Return [X, Y] of the center of cell containing provided text 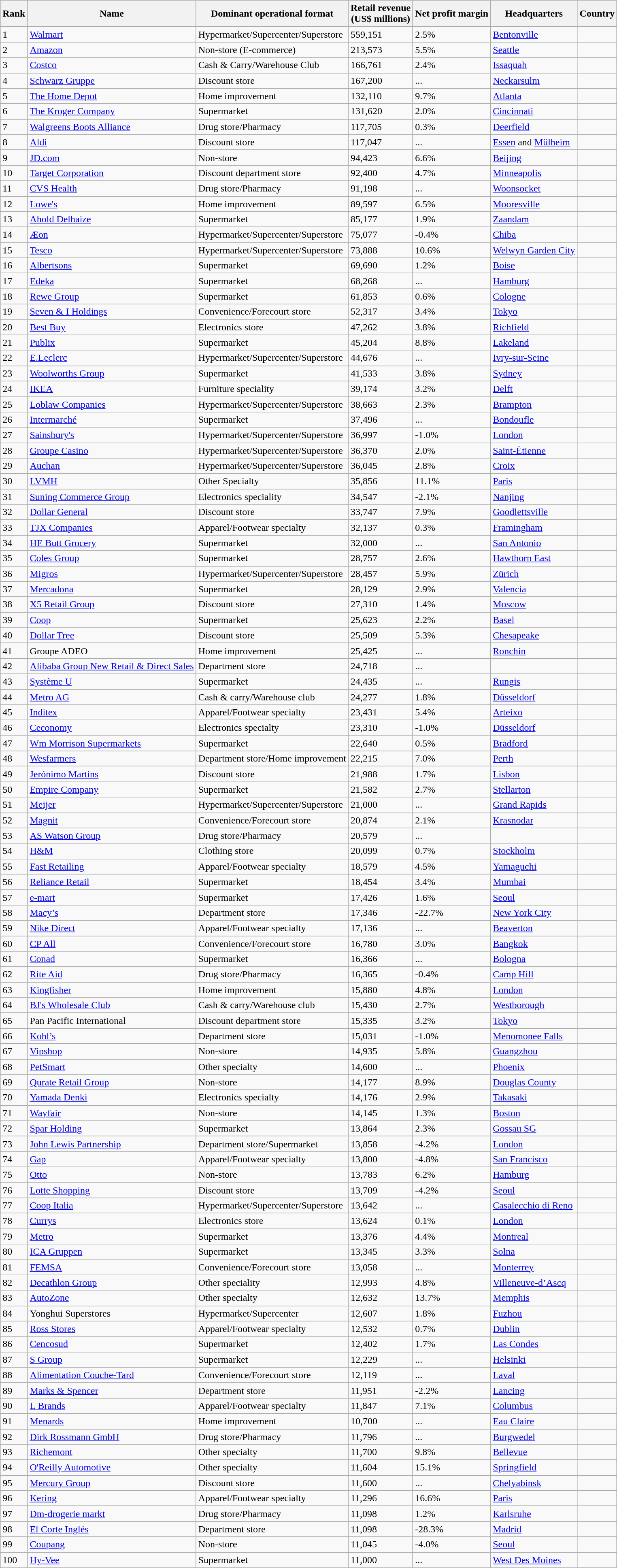
Yamada Denki [112, 1098]
Groupe ADEO [112, 651]
Perth [534, 759]
4.4% [452, 1236]
0.1% [452, 1221]
BJ's Wholesale Club [112, 1005]
CP All [112, 944]
Dirk Rossmann GmbH [112, 1437]
El Corte Inglés [112, 1529]
Welwyn Garden City [534, 250]
Boston [534, 1113]
32,000 [381, 543]
27 [14, 435]
28,757 [381, 558]
Ronchin [534, 651]
13,783 [381, 1174]
69,690 [381, 266]
Lakeland [534, 343]
13,864 [381, 1128]
Kohl’s [112, 1036]
36,370 [381, 451]
213,573 [381, 50]
Bellevue [534, 1452]
Karlsruhe [534, 1514]
Chelyabinsk [534, 1483]
6.6% [452, 157]
24 [14, 389]
Beaverton [534, 928]
Target Corporation [112, 173]
5.8% [452, 1051]
Metro [112, 1236]
Monterrey [534, 1267]
29 [14, 466]
Richfield [534, 327]
Mercadona [112, 589]
Magnit [112, 820]
Alimentation Couche-Tard [112, 1375]
Goodlettsville [534, 512]
LVMH [112, 481]
60 [14, 944]
43 [14, 681]
Delft [534, 389]
24,718 [381, 666]
95 [14, 1483]
35 [14, 558]
66 [14, 1036]
5 [14, 96]
12,532 [381, 1329]
51 [14, 805]
Clothing store [272, 851]
Menomonee Falls [534, 1036]
72 [14, 1128]
Non-store (E-commerce) [272, 50]
Rite Aid [112, 974]
Amazon [112, 50]
35,856 [381, 481]
97 [14, 1514]
77 [14, 1206]
25,509 [381, 635]
11.1% [452, 481]
Lotte Shopping [112, 1190]
21,582 [381, 789]
23 [14, 373]
34,547 [381, 497]
14,176 [381, 1098]
11,847 [381, 1406]
Otto [112, 1174]
Fast Retailing [112, 866]
12,119 [381, 1375]
15,335 [381, 1021]
Net profit margin [452, 14]
37,496 [381, 419]
16,366 [381, 959]
26 [14, 419]
45 [14, 713]
Valencia [534, 589]
41 [14, 651]
62 [14, 974]
Furniture speciality [272, 389]
The Kroger Company [112, 111]
Solna [534, 1252]
Stellarton [534, 789]
TJX Companies [112, 528]
6.5% [452, 204]
Krasnodar [534, 820]
13,058 [381, 1267]
Walmart [112, 34]
15,031 [381, 1036]
12,607 [381, 1313]
Pan Pacific International [112, 1021]
Alibaba Group New Retail & Direct Sales [112, 666]
FEMSA [112, 1267]
Casalecchio di Reno [534, 1206]
59 [14, 928]
11,600 [381, 1483]
John Lewis Partnership [112, 1144]
Metro AG [112, 697]
75 [14, 1174]
7.0% [452, 759]
1.9% [452, 219]
Dominant operational format [272, 14]
Beijing [534, 157]
24,277 [381, 697]
16 [14, 266]
12,993 [381, 1283]
-4.8% [452, 1159]
33 [14, 528]
Fuzhou [534, 1313]
70 [14, 1098]
Woolworths Group [112, 373]
Mumbai [534, 882]
91 [14, 1421]
18,454 [381, 882]
ICA Gruppen [112, 1252]
55 [14, 866]
Coop Italia [112, 1206]
Rank [14, 14]
2.5% [452, 34]
25 [14, 404]
Walgreens Boots Alliance [112, 127]
5.5% [452, 50]
Deerfield [534, 127]
Lisbon [534, 774]
38,663 [381, 404]
Coop [112, 620]
Eau Claire [534, 1421]
PetSmart [112, 1067]
68,268 [381, 281]
-22.7% [452, 913]
33,747 [381, 512]
47,262 [381, 327]
Essen and Mülheim [534, 142]
6 [14, 111]
93 [14, 1452]
11,604 [381, 1468]
96 [14, 1498]
Lowe's [112, 204]
Minneapolis [534, 173]
-2.1% [452, 497]
5.3% [452, 635]
52 [14, 820]
74 [14, 1159]
83 [14, 1298]
30 [14, 481]
Seven & I Holdings [112, 312]
11,951 [381, 1390]
Auchan [112, 466]
80 [14, 1252]
Dublin [534, 1329]
Wesfarmers [112, 759]
Zürich [534, 574]
1.6% [452, 897]
85,177 [381, 219]
Coupang [112, 1545]
92,400 [381, 173]
23,431 [381, 713]
0.6% [452, 296]
559,151 [381, 34]
75,077 [381, 235]
Groupe Casino [112, 451]
42 [14, 666]
Boise [534, 266]
19 [14, 312]
15.1% [452, 1468]
13,624 [381, 1221]
10,700 [381, 1421]
27,310 [381, 604]
44 [14, 697]
Ahold Delhaize [112, 219]
14,145 [381, 1113]
17 [14, 281]
16,780 [381, 944]
Madrid [534, 1529]
17,346 [381, 913]
Mooresville [534, 204]
8.8% [452, 343]
88 [14, 1375]
73 [14, 1144]
Takasaki [534, 1098]
E.Leclerc [112, 358]
90 [14, 1406]
Lancing [534, 1390]
Richemont [112, 1452]
Reliance Retail [112, 882]
63 [14, 990]
13.7% [452, 1298]
44,676 [381, 358]
Dollar General [112, 512]
86 [14, 1344]
54 [14, 851]
Name [112, 14]
Other Specialty [272, 481]
16,365 [381, 974]
15,430 [381, 1005]
Dollar Tree [112, 635]
Grand Rapids [534, 805]
7 [14, 127]
38 [14, 604]
48 [14, 759]
73,888 [381, 250]
Seattle [534, 50]
39,174 [381, 389]
Kingfisher [112, 990]
2.8% [452, 466]
Yonghui Superstores [112, 1313]
13 [14, 219]
Bondoufle [534, 419]
13,800 [381, 1159]
AS Watson Group [112, 836]
34 [14, 543]
San Antonio [534, 543]
Atlanta [534, 96]
Conad [112, 959]
Rungis [534, 681]
Bentonville [534, 34]
CVS Health [112, 188]
20,099 [381, 851]
167,200 [381, 81]
Woonsocket [534, 188]
Intermarché [112, 419]
Ceconomy [112, 728]
49 [14, 774]
Issaquah [534, 65]
61 [14, 959]
117,047 [381, 142]
40 [14, 635]
New York City [534, 913]
Phoenix [534, 1067]
Kering [112, 1498]
2.2% [452, 620]
H&M [112, 851]
76 [14, 1190]
JD.com [112, 157]
64 [14, 1005]
71 [14, 1113]
Moscow [534, 604]
Cencosud [112, 1344]
10.6% [452, 250]
22,215 [381, 759]
1 [14, 34]
Yamaguchi [534, 866]
Albertsons [112, 266]
Springfield [534, 1468]
Electronics speciality [272, 497]
The Home Depot [112, 96]
39 [14, 620]
13,376 [381, 1236]
Helsinki [534, 1360]
Vipshop [112, 1051]
50 [14, 789]
Department store/Home improvement [272, 759]
S Group [112, 1360]
53 [14, 836]
4.7% [452, 173]
18,579 [381, 866]
85 [14, 1329]
65 [14, 1021]
41,533 [381, 373]
36,997 [381, 435]
Saint-Étienne [534, 451]
Spar Holding [112, 1128]
89 [14, 1390]
Nanjing [534, 497]
Cincinnati [534, 111]
2 [14, 50]
31 [14, 497]
Nike Direct [112, 928]
117,705 [381, 127]
67 [14, 1051]
36 [14, 574]
HE Butt Grocery [112, 543]
O'Reilly Automotive [112, 1468]
Hypermarket/Supercenter [272, 1313]
58 [14, 913]
Columbus [534, 1406]
Villeneuve-d’Ascq [534, 1283]
Brampton [534, 404]
Menards [112, 1421]
11,296 [381, 1498]
Macy’s [112, 913]
11,000 [381, 1560]
L Brands [112, 1406]
Aldi [112, 142]
Æon [112, 235]
14 [14, 235]
Guangzhou [534, 1051]
25,623 [381, 620]
14,935 [381, 1051]
2.1% [452, 820]
Basel [534, 620]
14,600 [381, 1067]
Rewe Group [112, 296]
100 [14, 1560]
17,136 [381, 928]
Cash & Carry/Warehouse Club [272, 65]
Wayfair [112, 1113]
Hy-Vee [112, 1560]
89,597 [381, 204]
Meijer [112, 805]
X5 Retail Group [112, 604]
32,137 [381, 528]
1.3% [452, 1113]
17,426 [381, 897]
24,435 [381, 681]
2.6% [452, 558]
28,129 [381, 589]
13,858 [381, 1144]
Other speciality [272, 1283]
3.3% [452, 1252]
Empire Company [112, 789]
Wm Morrison Supermarkets [112, 743]
79 [14, 1236]
Gap [112, 1159]
Bangkok [534, 944]
3 [14, 65]
20 [14, 327]
37 [14, 589]
Burgwedel [534, 1437]
21 [14, 343]
Suning Commerce Group [112, 497]
Mercury Group [112, 1483]
Ivry-sur-Seine [534, 358]
28 [14, 451]
Best Buy [112, 327]
7.9% [452, 512]
1.4% [452, 604]
166,761 [381, 65]
Costco [112, 65]
11,796 [381, 1437]
12,632 [381, 1298]
Sainsbury's [112, 435]
57 [14, 897]
22 [14, 358]
Tesco [112, 250]
28,457 [381, 574]
82 [14, 1283]
13,642 [381, 1206]
Marks & Spencer [112, 1390]
Chiba [534, 235]
13,709 [381, 1190]
2.4% [452, 65]
Zaandam [534, 219]
12,402 [381, 1344]
61,853 [381, 296]
IKEA [112, 389]
87 [14, 1360]
Dm-drogerie markt [112, 1514]
21,000 [381, 805]
5.9% [452, 574]
98 [14, 1529]
4.5% [452, 866]
Montreal [534, 1236]
9.8% [452, 1452]
Chesapeake [534, 635]
Currys [112, 1221]
Arteixo [534, 713]
81 [14, 1267]
-28.3% [452, 1529]
3.0% [452, 944]
15,880 [381, 990]
Laval [534, 1375]
Camp Hill [534, 974]
e-mart [112, 897]
8.9% [452, 1082]
0.5% [452, 743]
Ross Stores [112, 1329]
99 [14, 1545]
9 [14, 157]
94,423 [381, 157]
Decathlon Group [112, 1283]
Croix [534, 466]
21,988 [381, 774]
Las Condes [534, 1344]
4 [14, 81]
Framingham [534, 528]
Neckarsulm [534, 81]
92 [14, 1437]
12,229 [381, 1360]
68 [14, 1067]
18 [14, 296]
52,317 [381, 312]
15 [14, 250]
West Des Moines [534, 1560]
20,874 [381, 820]
69 [14, 1082]
Coles Group [112, 558]
11,045 [381, 1545]
Cologne [534, 296]
Bradford [534, 743]
16.6% [452, 1498]
11,700 [381, 1452]
56 [14, 882]
20,579 [381, 836]
132,110 [381, 96]
Gossau SG [534, 1128]
Inditex [112, 713]
32 [14, 512]
Westborough [534, 1005]
45,204 [381, 343]
Système U [112, 681]
22,640 [381, 743]
78 [14, 1221]
AutoZone [112, 1298]
12 [14, 204]
-4.0% [452, 1545]
Loblaw Companies [112, 404]
Publix [112, 343]
91,198 [381, 188]
Bologna [534, 959]
Jerónimo Martins [112, 774]
San Francisco [534, 1159]
Country [597, 14]
Migros [112, 574]
46 [14, 728]
36,045 [381, 466]
131,620 [381, 111]
Stockholm [534, 851]
Douglas County [534, 1082]
11 [14, 188]
94 [14, 1468]
14,177 [381, 1082]
7.1% [452, 1406]
13,345 [381, 1252]
84 [14, 1313]
8 [14, 142]
Schwarz Gruppe [112, 81]
Edeka [112, 281]
6.2% [452, 1174]
23,310 [381, 728]
Sydney [534, 373]
Retail revenue (US$ millions) [381, 14]
Department store/Supermarket [272, 1144]
25,425 [381, 651]
Headquarters [534, 14]
10 [14, 173]
-2.2% [452, 1390]
Hawthorn East [534, 558]
Memphis [534, 1298]
5.4% [452, 713]
9.7% [452, 96]
Qurate Retail Group [112, 1082]
47 [14, 743]
